Locate the cell with the specified text and output its (X, Y) center coordinate. 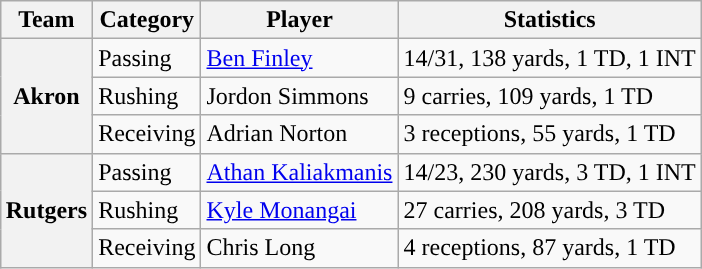
14/31, 138 yards, 1 TD, 1 INT (550, 58)
Jordon Simmons (300, 96)
Statistics (550, 20)
Category (147, 20)
Ben Finley (300, 58)
Rutgers (46, 210)
14/23, 230 yards, 3 TD, 1 INT (550, 172)
3 receptions, 55 yards, 1 TD (550, 134)
27 carries, 208 yards, 3 TD (550, 210)
Akron (46, 96)
9 carries, 109 yards, 1 TD (550, 96)
Team (46, 20)
Adrian Norton (300, 134)
4 receptions, 87 yards, 1 TD (550, 248)
Kyle Monangai (300, 210)
Chris Long (300, 248)
Athan Kaliakmanis (300, 172)
Player (300, 20)
